For the text-containing cell, return its midpoint in [X, Y] coordinate format. 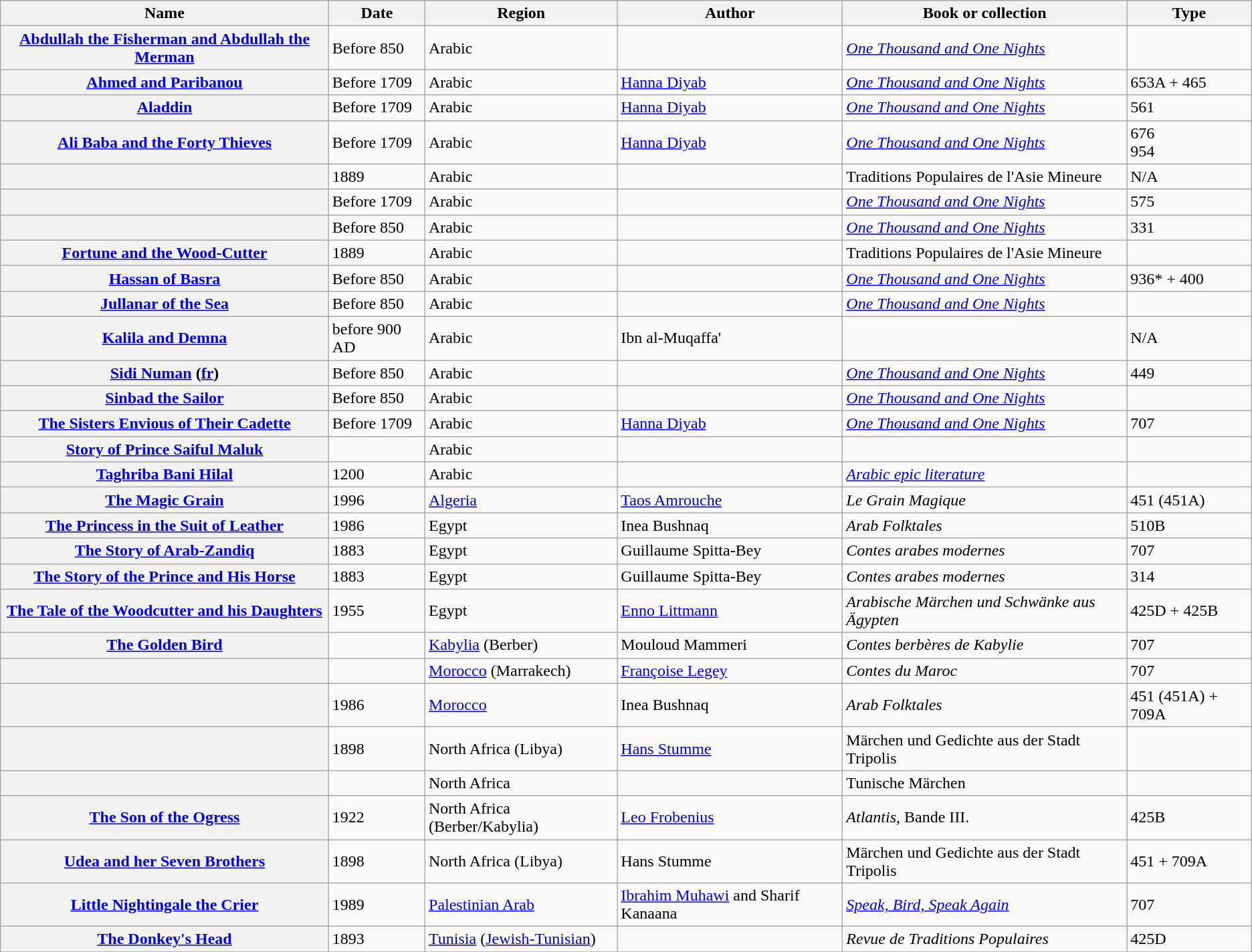
Sidi Numan (fr) [165, 372]
North Africa [522, 783]
Ibrahim Muhawi and Sharif Kanaana [730, 905]
The Story of the Prince and His Horse [165, 576]
Arabic epic literature [984, 475]
Fortune and the Wood-Cutter [165, 253]
653A + 465 [1189, 82]
Name [165, 13]
Tunisia (Jewish-Tunisian) [522, 939]
Udea and her Seven Brothers [165, 861]
The Princess in the Suit of Leather [165, 525]
The Son of the Ogress [165, 817]
510B [1189, 525]
331 [1189, 227]
Date [377, 13]
Taos Amrouche [730, 500]
Leo Frobenius [730, 817]
Author [730, 13]
Ali Baba and the Forty Thieves [165, 142]
Type [1189, 13]
425D + 425B [1189, 611]
Contes berbères de Kabylie [984, 645]
Kalila and Demna [165, 338]
Ibn al-Muqaffa' [730, 338]
449 [1189, 372]
Abdullah the Fisherman and Abdullah the Merman [165, 48]
451 (451A) + 709A [1189, 705]
The Golden Bird [165, 645]
Region [522, 13]
Sinbad the Sailor [165, 398]
The Donkey's Head [165, 939]
575 [1189, 202]
North Africa (Berber/Kabylia) [522, 817]
Book or collection [984, 13]
314 [1189, 576]
Morocco (Marrakech) [522, 671]
Revue de Traditions Populaires [984, 939]
Morocco [522, 705]
1989 [377, 905]
Taghriba Bani Hilal [165, 475]
before 900 AD [377, 338]
1200 [377, 475]
1996 [377, 500]
Ahmed and Paribanou [165, 82]
The Sisters Envious of Their Cadette [165, 424]
Kabylia (Berber) [522, 645]
676 954 [1189, 142]
1955 [377, 611]
Mouloud Mammeri [730, 645]
Contes du Maroc [984, 671]
936* + 400 [1189, 278]
Tunische Märchen [984, 783]
Algeria [522, 500]
451 + 709A [1189, 861]
The Magic Grain [165, 500]
Françoise Legey [730, 671]
Le Grain Magique [984, 500]
1893 [377, 939]
Aladdin [165, 108]
Hassan of Basra [165, 278]
1922 [377, 817]
Enno Littmann [730, 611]
425D [1189, 939]
Palestinian Arab [522, 905]
Atlantis, Bande III. [984, 817]
Arabische Märchen und Schwänke aus Ägypten [984, 611]
425B [1189, 817]
The Story of Arab-Zandiq [165, 551]
Jullanar of the Sea [165, 304]
Speak, Bird, Speak Again [984, 905]
451 (451A) [1189, 500]
561 [1189, 108]
Story of Prince Saiful Maluk [165, 449]
Little Nightingale the Crier [165, 905]
The Tale of the Woodcutter and his Daughters [165, 611]
